Search for the cell housing the specified text and yield its [x, y] center coordinate. 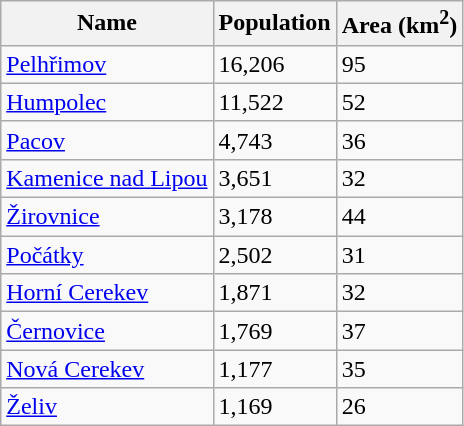
Population [274, 24]
26 [400, 407]
Name [107, 24]
52 [400, 102]
Humpolec [107, 102]
1,169 [274, 407]
37 [400, 331]
16,206 [274, 64]
2,502 [274, 255]
31 [400, 255]
95 [400, 64]
4,743 [274, 140]
3,178 [274, 217]
1,769 [274, 331]
3,651 [274, 178]
Area (km2) [400, 24]
Horní Cerekev [107, 293]
Želiv [107, 407]
Nová Cerekev [107, 369]
Žirovnice [107, 217]
36 [400, 140]
Počátky [107, 255]
Pacov [107, 140]
Pelhřimov [107, 64]
1,871 [274, 293]
Kamenice nad Lipou [107, 178]
44 [400, 217]
35 [400, 369]
1,177 [274, 369]
11,522 [274, 102]
Černovice [107, 331]
